Extract the (x, y) coordinate from the center of the cell holding the provided text.  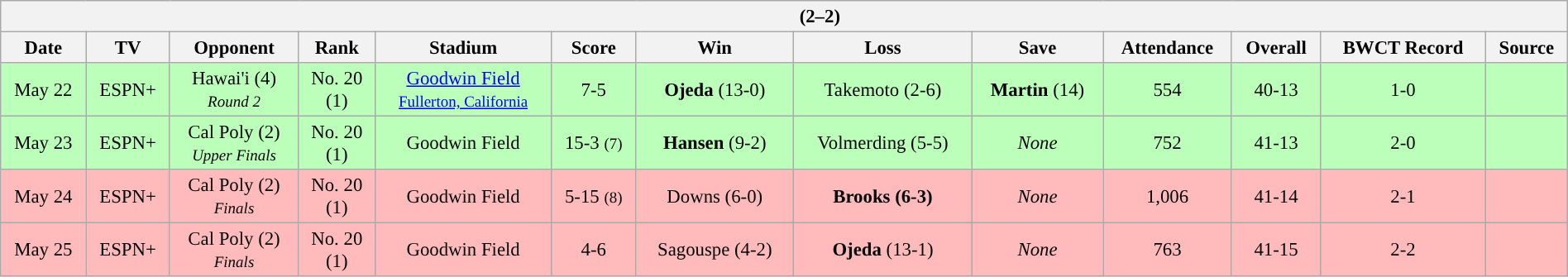
Source (1527, 47)
May 25 (43, 250)
7-5 (594, 89)
41-14 (1275, 197)
May 23 (43, 144)
TV (127, 47)
Martin (14) (1037, 89)
Stadium (463, 47)
Hawai'i (4) Round 2 (234, 89)
Attendance (1168, 47)
4-6 (594, 250)
Date (43, 47)
Goodwin FieldFullerton, California (463, 89)
752 (1168, 144)
Hansen (9-2) (715, 144)
Cal Poly (2) Upper Finals (234, 144)
40-13 (1275, 89)
41-13 (1275, 144)
Downs (6-0) (715, 197)
May 24 (43, 197)
Loss (883, 47)
2-2 (1403, 250)
Brooks (6-3) (883, 197)
Ojeda (13-1) (883, 250)
1,006 (1168, 197)
Sagouspe (4-2) (715, 250)
Rank (337, 47)
Score (594, 47)
BWCT Record (1403, 47)
Overall (1275, 47)
Volmerding (5-5) (883, 144)
554 (1168, 89)
Save (1037, 47)
Ojeda (13-0) (715, 89)
763 (1168, 250)
5-15 (8) (594, 197)
Takemoto (2-6) (883, 89)
Opponent (234, 47)
15-3 (7) (594, 144)
2-1 (1403, 197)
41-15 (1275, 250)
May 22 (43, 89)
1-0 (1403, 89)
Win (715, 47)
(2–2) (784, 17)
2-0 (1403, 144)
